From the cell containing the given text, extract its center point as (x, y) coordinate. 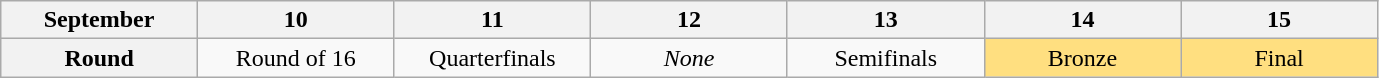
Final (1280, 58)
10 (296, 20)
12 (690, 20)
15 (1280, 20)
September (100, 20)
Bronze (1082, 58)
14 (1082, 20)
Quarterfinals (492, 58)
Round (100, 58)
11 (492, 20)
Round of 16 (296, 58)
13 (886, 20)
None (690, 58)
Semifinals (886, 58)
